Capture the cell that displays the provided text and extract its [X, Y] central coordinate. 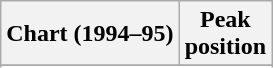
Chart (1994–95) [90, 34]
Peak position [225, 34]
